Identify which cell holds the provided text, then report its (x, y) central coordinate. 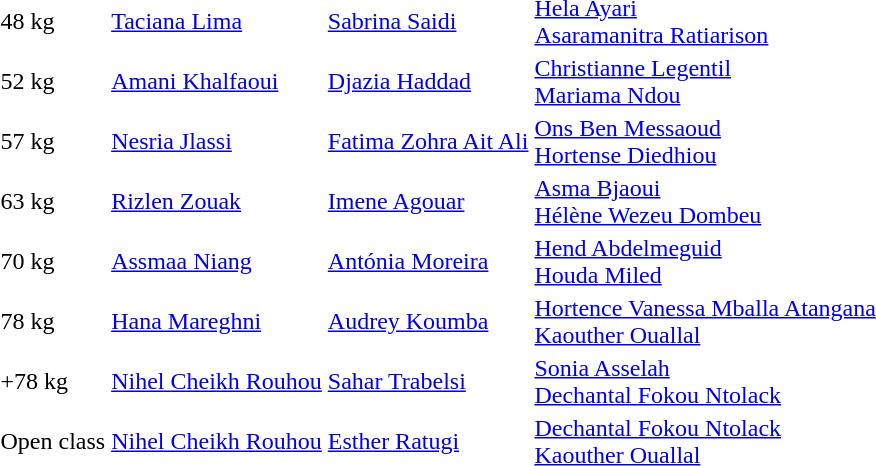
Nesria Jlassi (217, 142)
Amani Khalfaoui (217, 82)
Fatima Zohra Ait Ali (428, 142)
Djazia Haddad (428, 82)
Rizlen Zouak (217, 202)
Audrey Koumba (428, 322)
Nihel Cheikh Rouhou (217, 382)
Antónia Moreira (428, 262)
Hana Mareghni (217, 322)
Assmaa Niang (217, 262)
Sahar Trabelsi (428, 382)
Imene Agouar (428, 202)
